From the cell containing the given text, extract its center point as (X, Y) coordinate. 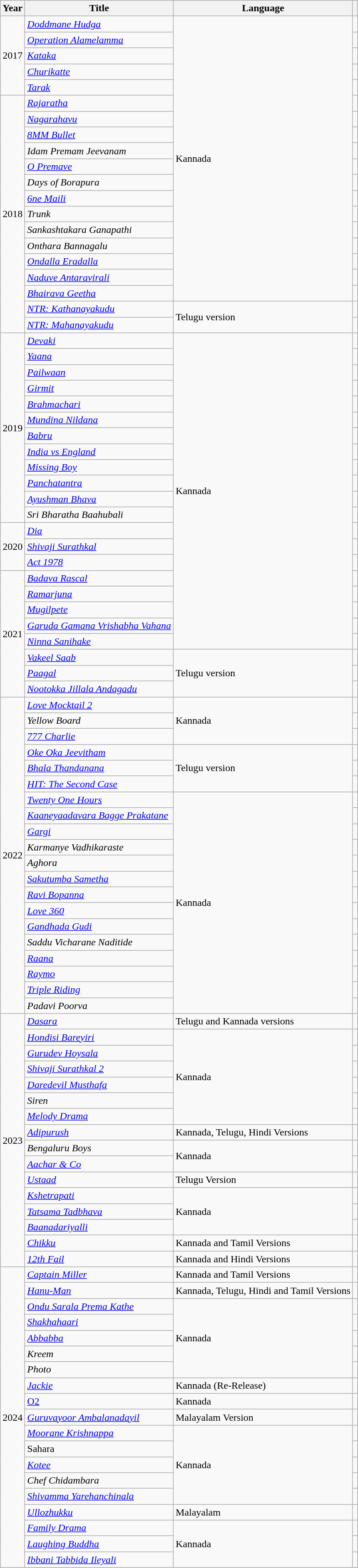
NTR: Mahanayakudu (99, 325)
O Premave (99, 166)
Chikku (99, 1243)
Oke Oka Jeevitham (99, 752)
Telugu Version (263, 1180)
2019 (12, 428)
Badava Rascal (99, 578)
Tatsama Tadbhava (99, 1212)
Mugilpete (99, 610)
Rajaratha (99, 103)
Year (12, 8)
Jackie (99, 1385)
2020 (12, 547)
2024 (12, 1417)
Tarak (99, 87)
Dia (99, 531)
Mundina Nildana (99, 420)
2018 (12, 214)
Kannada (Re-Release) (263, 1385)
Language (263, 8)
Onthara Bannagalu (99, 246)
Ustaad (99, 1180)
Kannada and Hindi Versions (263, 1259)
HIT: The Second Case (99, 784)
2023 (12, 1140)
12th Fail (99, 1259)
Kataka (99, 56)
Abbabba (99, 1338)
Chef Chidambara (99, 1481)
Love Mocktail 2 (99, 705)
Moorane Krishnappa (99, 1433)
Sakutumba Sametha (99, 879)
Adipurush (99, 1132)
Karmanye Vadhikaraste (99, 847)
Ibbani Tabbida Ileyali (99, 1560)
Ondu Sarala Prema Kathe (99, 1306)
Laughing Buddha (99, 1544)
Malayalam (263, 1512)
Churikatte (99, 72)
Kshetrapati (99, 1195)
Nagarahavu (99, 119)
Ramarjuna (99, 594)
Idam Premam Jeevanam (99, 151)
Doddmane Hudga (99, 24)
Baanadariyalli (99, 1227)
Guruvayoor Ambalanadayil (99, 1417)
Gurudev Hoysala (99, 1053)
Raana (99, 958)
Siren (99, 1101)
8MM Bullet (99, 135)
O2 (99, 1401)
Kannada, Telugu, Hindi and Tamil Versions (263, 1291)
Garuda Gamana Vrishabha Vahana (99, 626)
Paagal (99, 673)
Yellow Board (99, 721)
Ravi Bopanna (99, 895)
Kaaneyaadavara Bagge Prakatane (99, 816)
Love 360 (99, 910)
Sankashtakara Ganapathi (99, 230)
Devaki (99, 341)
Gandhada Gudi (99, 926)
Shivaji Surathkal 2 (99, 1069)
Vakeel Saab (99, 657)
Dasara (99, 1021)
Ondalla Eradalla (99, 262)
Bhairava Geetha (99, 293)
Ninna Sanihake (99, 641)
Title (99, 8)
6ne Maili (99, 198)
Family Drama (99, 1528)
Shakhahaari (99, 1322)
Operation Alamelamma (99, 40)
Raymo (99, 974)
Pailwaan (99, 372)
Padavi Poorva (99, 1006)
Twenty One Hours (99, 800)
India vs England (99, 451)
Shivamma Yarehanchinala (99, 1496)
Yaana (99, 356)
Act 1978 (99, 562)
Gargi (99, 831)
Days of Borapura (99, 182)
Brahmachari (99, 404)
Sri Bharatha Baahubali (99, 515)
Bhala Thandanana (99, 768)
2017 (12, 56)
Aghora (99, 863)
Kreem (99, 1354)
Panchatantra (99, 483)
NTR: Kathanayakudu (99, 309)
Ayushman Bhava (99, 499)
Telugu and Kannada versions (263, 1021)
Daredevil Musthafa (99, 1085)
777 Charlie (99, 737)
2022 (12, 855)
Melody Drama (99, 1116)
Sahara (99, 1449)
Ullozhukku (99, 1512)
Nootokka Jillala Andagadu (99, 689)
Missing Boy (99, 467)
Kannada, Telugu, Hindi Versions (263, 1132)
Aachar & Co (99, 1164)
Triple Riding (99, 990)
Trunk (99, 214)
Naduve Antaravirali (99, 277)
2021 (12, 633)
Malayalam Version (263, 1417)
Hondisi Bareyiri (99, 1037)
Captain Miller (99, 1275)
Saddu Vicharane Naditide (99, 942)
Photo (99, 1370)
Kotee (99, 1464)
Hanu-Man (99, 1291)
Girmit (99, 388)
Shivaji Surathkal (99, 547)
Babru (99, 435)
Bengaluru Boys (99, 1148)
